For the text-containing cell, return its midpoint in (x, y) coordinate format. 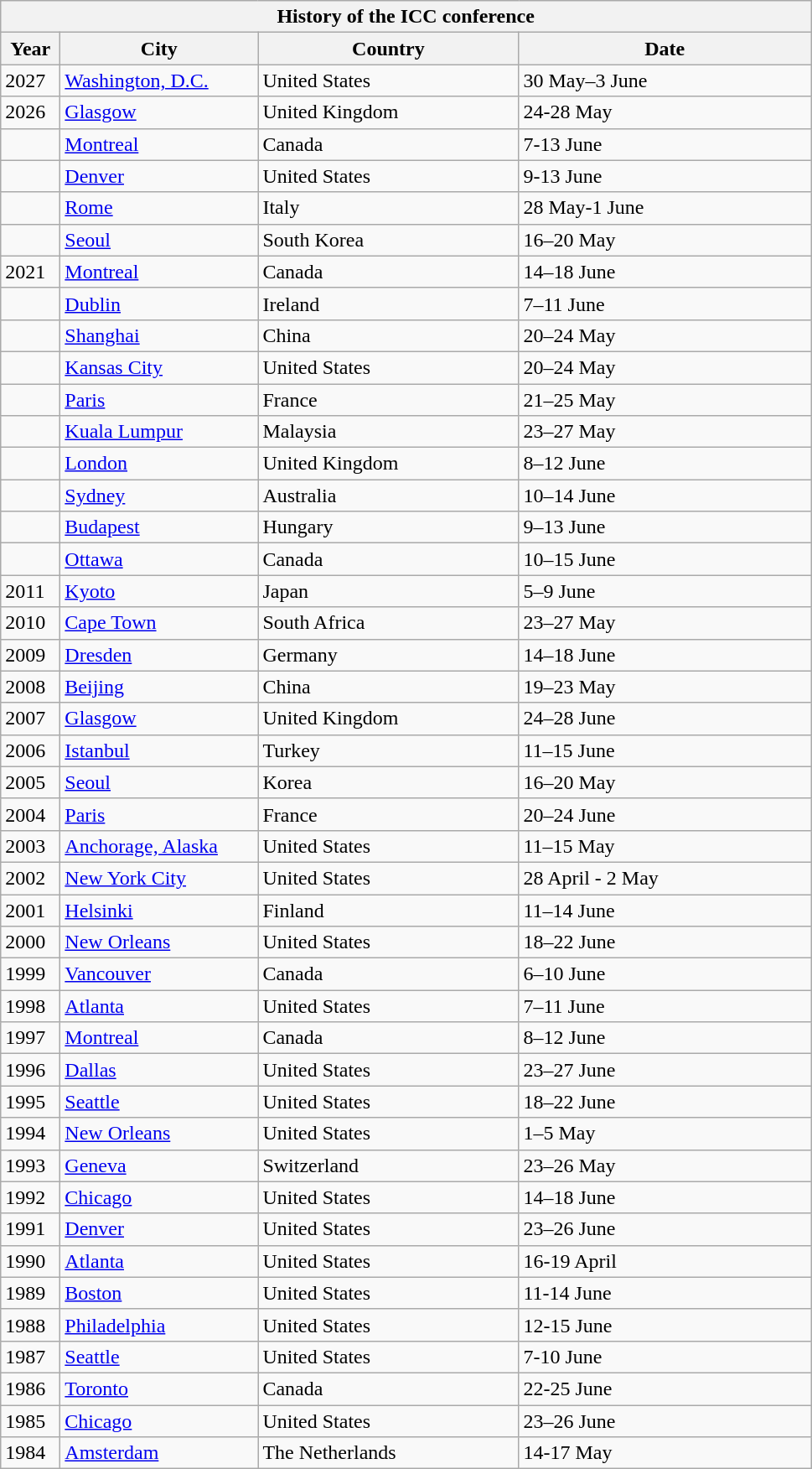
24-28 May (665, 112)
2011 (30, 591)
Turkey (389, 750)
Dallas (159, 1070)
Germany (389, 655)
2000 (30, 942)
1994 (30, 1134)
28 April - 2 May (665, 878)
Ireland (389, 304)
1998 (30, 1006)
Finland (389, 910)
2021 (30, 272)
South Korea (389, 240)
2008 (30, 687)
History of the ICC conference (406, 17)
20–24 June (665, 814)
South Africa (389, 623)
1999 (30, 974)
New York City (159, 878)
Japan (389, 591)
23–26 May (665, 1165)
Hungary (389, 527)
Kyoto (159, 591)
Anchorage, Alaska (159, 846)
Malaysia (389, 432)
14-17 May (665, 1453)
11–15 June (665, 750)
16-19 April (665, 1261)
2001 (30, 910)
2026 (30, 112)
12-15 June (665, 1325)
2003 (30, 846)
2004 (30, 814)
1988 (30, 1325)
1990 (30, 1261)
2009 (30, 655)
Korea (389, 782)
1996 (30, 1070)
1992 (30, 1197)
Toronto (159, 1389)
28 May-1 June (665, 208)
The Netherlands (389, 1453)
1997 (30, 1038)
1986 (30, 1389)
Switzerland (389, 1165)
1987 (30, 1357)
1993 (30, 1165)
1985 (30, 1421)
Beijing (159, 687)
1995 (30, 1102)
10–15 June (665, 559)
2027 (30, 80)
1991 (30, 1229)
2006 (30, 750)
Geneva (159, 1165)
Helsinki (159, 910)
Boston (159, 1293)
Sydney (159, 496)
Amsterdam (159, 1453)
Date (665, 49)
2005 (30, 782)
19–23 May (665, 687)
9-13 June (665, 176)
Rome (159, 208)
Dublin (159, 304)
Kuala Lumpur (159, 432)
London (159, 464)
1989 (30, 1293)
22-25 June (665, 1389)
Dresden (159, 655)
23–27 June (665, 1070)
Vancouver (159, 974)
2007 (30, 719)
11–15 May (665, 846)
24–28 June (665, 719)
Washington, D.C. (159, 80)
2002 (30, 878)
Year (30, 49)
Istanbul (159, 750)
City (159, 49)
7-13 June (665, 144)
Country (389, 49)
11–14 June (665, 910)
10–14 June (665, 496)
11-14 June (665, 1293)
9–13 June (665, 527)
Australia (389, 496)
Italy (389, 208)
Philadelphia (159, 1325)
2010 (30, 623)
Kansas City (159, 367)
Cape Town (159, 623)
5–9 June (665, 591)
30 May–3 June (665, 80)
1984 (30, 1453)
Shanghai (159, 335)
1–5 May (665, 1134)
Ottawa (159, 559)
7-10 June (665, 1357)
6–10 June (665, 974)
21–25 May (665, 400)
Budapest (159, 527)
